Provide the (x, y) coordinate of the cell's center where the given text is located.  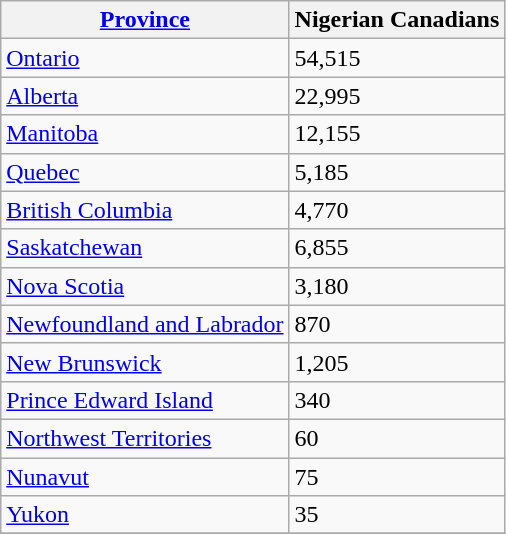
3,180 (397, 286)
75 (397, 477)
Prince Edward Island (145, 400)
22,995 (397, 96)
Manitoba (145, 134)
35 (397, 515)
870 (397, 324)
Saskatchewan (145, 248)
Quebec (145, 172)
Northwest Territories (145, 438)
British Columbia (145, 210)
New Brunswick (145, 362)
1,205 (397, 362)
Nigerian Canadians (397, 20)
Nova Scotia (145, 286)
4,770 (397, 210)
5,185 (397, 172)
Alberta (145, 96)
60 (397, 438)
Ontario (145, 58)
Nunavut (145, 477)
340 (397, 400)
12,155 (397, 134)
Newfoundland and Labrador (145, 324)
54,515 (397, 58)
Province (145, 20)
6,855 (397, 248)
Yukon (145, 515)
